Return the (x, y) coordinate for the center point of the cell that contains the specified text.  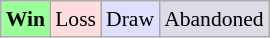
Abandoned (214, 19)
Win (26, 19)
Loss (76, 19)
Draw (130, 19)
